Scan for the cell matching the given text and deliver its (X, Y) coordinate at center. 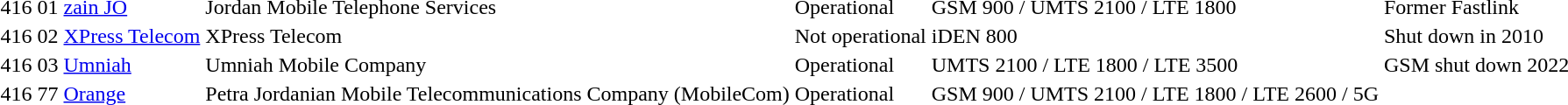
Umniah Mobile Company (498, 65)
iDEN 800 (1155, 36)
02 (47, 36)
UMTS 2100 / LTE 1800 / LTE 3500 (1155, 65)
Umniah (131, 65)
03 (47, 65)
Operational (861, 65)
Not operational (861, 36)
